Detect which cell encompasses the target text, then output its (x, y) center coordinate. 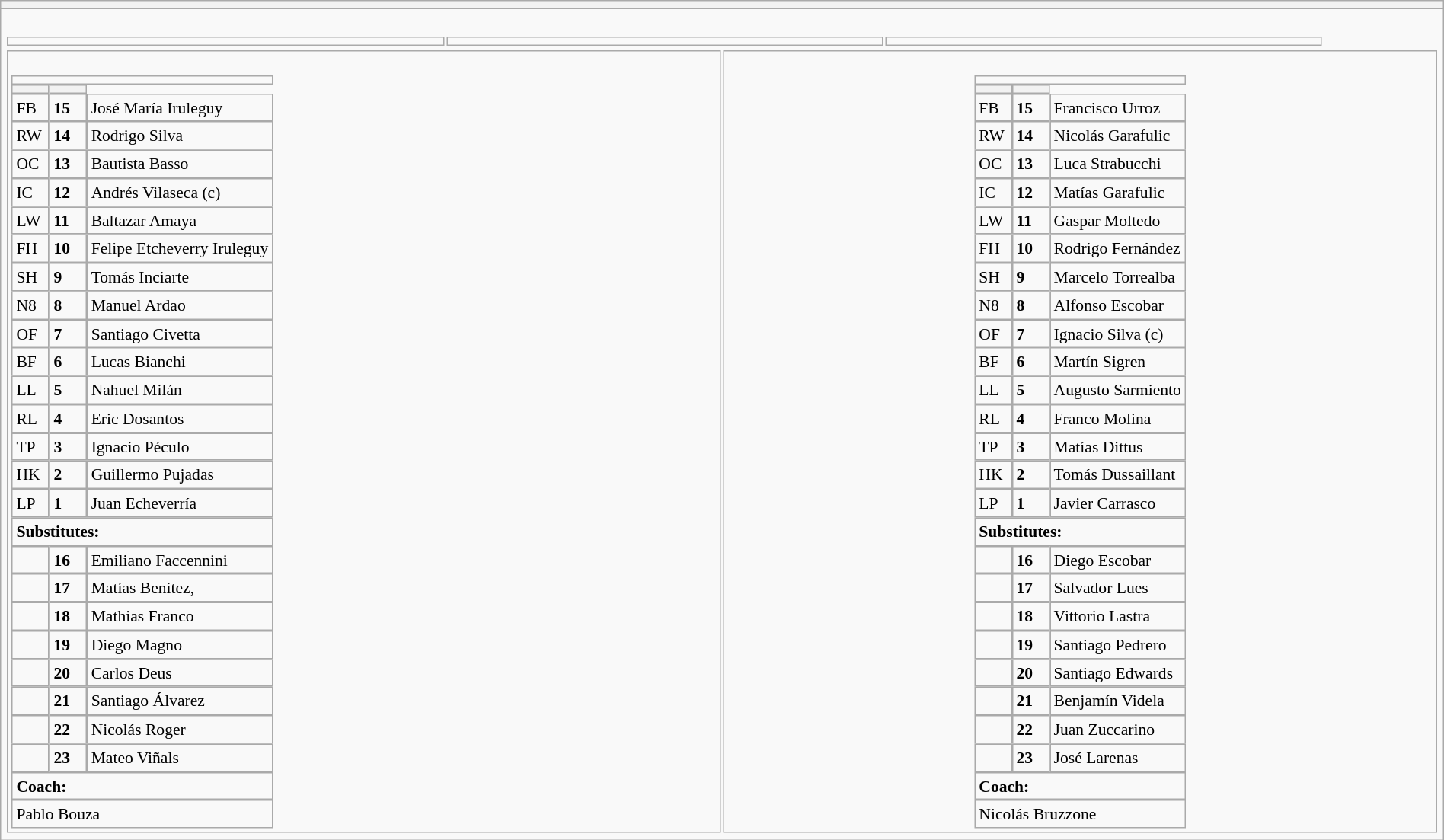
Rodrigo Fernández (1118, 248)
Guillermo Pujadas (180, 475)
Francisco Urroz (1118, 107)
Tomás Dussaillant (1118, 475)
Diego Escobar (1118, 559)
Luca Strabucchi (1118, 164)
Santiago Civetta (180, 334)
Diego Magno (180, 644)
Martín Sigren (1118, 363)
Matías Dittus (1118, 446)
Franco Molina (1118, 419)
Santiago Edwards (1118, 673)
Carlos Deus (180, 673)
Benjamín Videla (1118, 701)
José Larenas (1118, 757)
Ignacio Péculo (180, 446)
Eric Dosantos (180, 419)
Bautista Basso (180, 164)
Emiliano Faccennini (180, 559)
Lucas Bianchi (180, 363)
Matías Benítez, (180, 588)
Manuel Ardao (180, 305)
Nahuel Milán (180, 390)
Rodrigo Silva (180, 136)
Juan Zuccarino (1118, 730)
Pablo Bouza (142, 815)
Nicolás Bruzzone (1080, 815)
Andrés Vilaseca (c) (180, 192)
Baltazar Amaya (180, 221)
Alfonso Escobar (1118, 305)
Felipe Etcheverry Iruleguy (180, 248)
Gaspar Moltedo (1118, 221)
Ignacio Silva (c) (1118, 334)
Tomás Inciarte (180, 277)
Santiago Pedrero (1118, 644)
Matías Garafulic (1118, 192)
Juan Echeverría (180, 503)
Vittorio Lastra (1118, 617)
Nicolás Roger (180, 730)
Marcelo Torrealba (1118, 277)
Javier Carrasco (1118, 503)
Salvador Lues (1118, 588)
Santiago Álvarez (180, 701)
Mateo Viñals (180, 757)
José María Iruleguy (180, 107)
Augusto Sarmiento (1118, 390)
Mathias Franco (180, 617)
Nicolás Garafulic (1118, 136)
